Scan for the cell matching the given text and deliver its [x, y] coordinate at center. 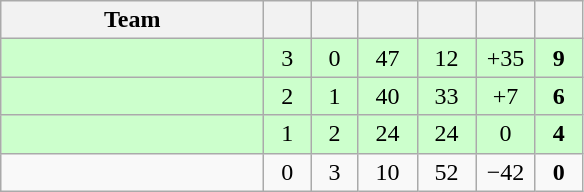
12 [446, 58]
52 [446, 172]
−42 [506, 172]
Team [132, 20]
4 [558, 134]
6 [558, 96]
9 [558, 58]
40 [388, 96]
47 [388, 58]
33 [446, 96]
10 [388, 172]
+35 [506, 58]
+7 [506, 96]
